Identify which cell holds the provided text, then report its [x, y] central coordinate. 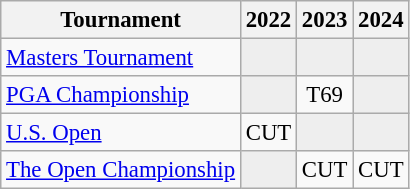
PGA Championship [121, 95]
Tournament [121, 20]
U.S. Open [121, 133]
T69 [325, 95]
2023 [325, 20]
2024 [381, 20]
Masters Tournament [121, 58]
2022 [268, 20]
The Open Championship [121, 170]
